Scan for the cell matching the given text and deliver its [X, Y] coordinate at center. 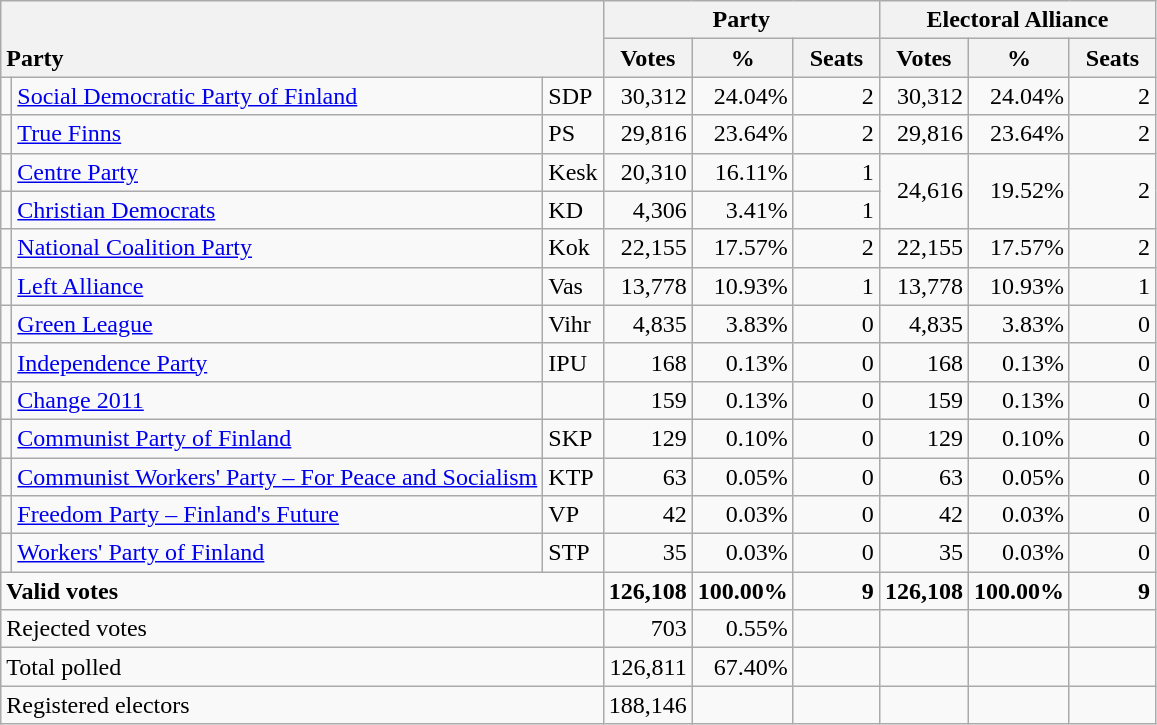
Rejected votes [302, 629]
SKP [573, 438]
Independence Party [278, 362]
Christian Democrats [278, 210]
Total polled [302, 667]
PS [573, 134]
Workers' Party of Finland [278, 553]
24,616 [924, 191]
19.52% [1018, 191]
67.40% [742, 667]
KD [573, 210]
16.11% [742, 172]
SDP [573, 96]
True Finns [278, 134]
Valid votes [302, 591]
IPU [573, 362]
Centre Party [278, 172]
VP [573, 515]
Kok [573, 248]
Vas [573, 286]
188,146 [648, 705]
703 [648, 629]
3.41% [742, 210]
KTP [573, 477]
Electoral Alliance [1017, 20]
Vihr [573, 324]
Registered electors [302, 705]
Social Democratic Party of Finland [278, 96]
Kesk [573, 172]
Freedom Party – Finland's Future [278, 515]
Communist Workers' Party – For Peace and Socialism [278, 477]
Change 2011 [278, 400]
126,811 [648, 667]
20,310 [648, 172]
Communist Party of Finland [278, 438]
Green League [278, 324]
0.55% [742, 629]
4,306 [648, 210]
Left Alliance [278, 286]
STP [573, 553]
National Coalition Party [278, 248]
